Determine the [X, Y] coordinate at the center of the cell enclosing the given text.  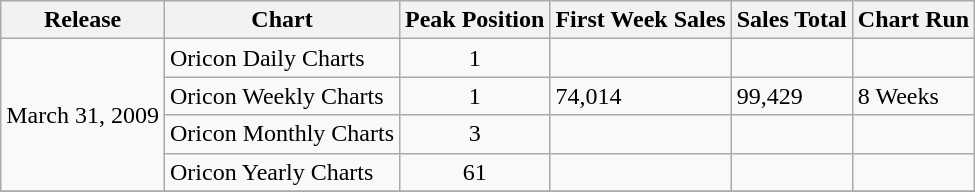
Chart [282, 20]
61 [475, 172]
Release [83, 20]
First Week Sales [640, 20]
March 31, 2009 [83, 115]
3 [475, 134]
99,429 [792, 96]
Oricon Weekly Charts [282, 96]
Oricon Daily Charts [282, 58]
Oricon Monthly Charts [282, 134]
8 Weeks [913, 96]
Sales Total [792, 20]
Chart Run [913, 20]
Oricon Yearly Charts [282, 172]
74,014 [640, 96]
Peak Position [475, 20]
